Capture the cell that displays the provided text and extract its (x, y) central coordinate. 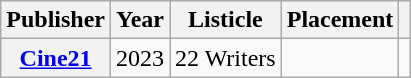
2023 (140, 58)
22 Writers (226, 58)
Cine21 (56, 58)
Listicle (226, 20)
Placement (340, 20)
Publisher (56, 20)
Year (140, 20)
